Scan for the cell matching the given text and deliver its [x, y] coordinate at center. 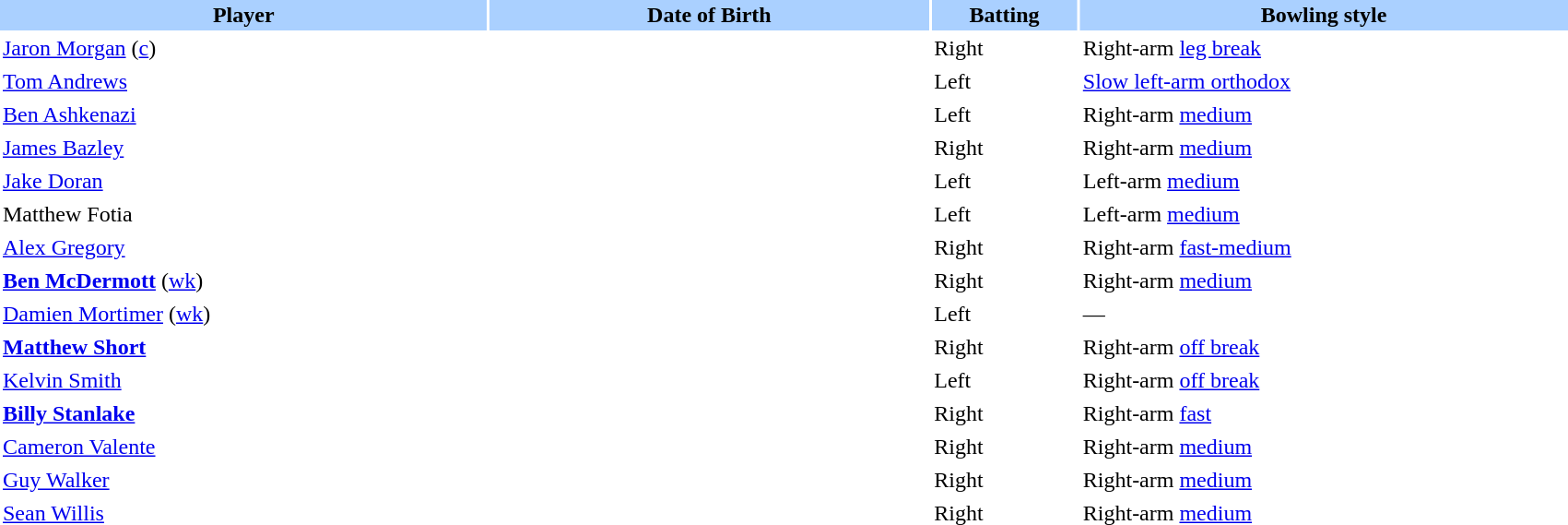
Bowling style [1324, 15]
Guy Walker [243, 480]
Slow left-arm orthodox [1324, 81]
Jaron Morgan (c) [243, 48]
Right-arm fast [1324, 413]
Ben Ashkenazi [243, 114]
Matthew Fotia [243, 214]
Tom Andrews [243, 81]
Date of Birth [710, 15]
James Bazley [243, 148]
Batting [1005, 15]
Jake Doran [243, 181]
Billy Stanlake [243, 413]
Damien Mortimer (wk) [243, 314]
Matthew Short [243, 347]
— [1324, 314]
Kelvin Smith [243, 380]
Right-arm leg break [1324, 48]
Alex Gregory [243, 247]
Ben McDermott (wk) [243, 280]
Right-arm fast-medium [1324, 247]
Player [243, 15]
Cameron Valente [243, 447]
